From the cell containing the given text, extract its center point as [x, y] coordinate. 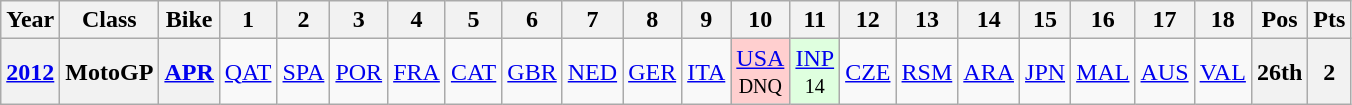
Pts [1330, 20]
MAL [1103, 72]
15 [1046, 20]
Bike [189, 20]
CAT [473, 72]
VAL [1222, 72]
SPA [304, 72]
AUS [1164, 72]
18 [1222, 20]
4 [417, 20]
INP14 [815, 72]
3 [359, 20]
13 [927, 20]
6 [532, 20]
ITA [706, 72]
CZE [868, 72]
1 [248, 20]
FRA [417, 72]
Pos [1279, 20]
Year [30, 20]
RSM [927, 72]
9 [706, 20]
11 [815, 20]
5 [473, 20]
17 [1164, 20]
NED [592, 72]
16 [1103, 20]
GER [652, 72]
Class [110, 20]
GBR [532, 72]
ARA [989, 72]
QAT [248, 72]
JPN [1046, 72]
14 [989, 20]
8 [652, 20]
10 [760, 20]
USADNQ [760, 72]
MotoGP [110, 72]
26th [1279, 72]
APR [189, 72]
7 [592, 20]
12 [868, 20]
2012 [30, 72]
POR [359, 72]
